Provide the [x, y] coordinate of the cell's center where the given text is located.  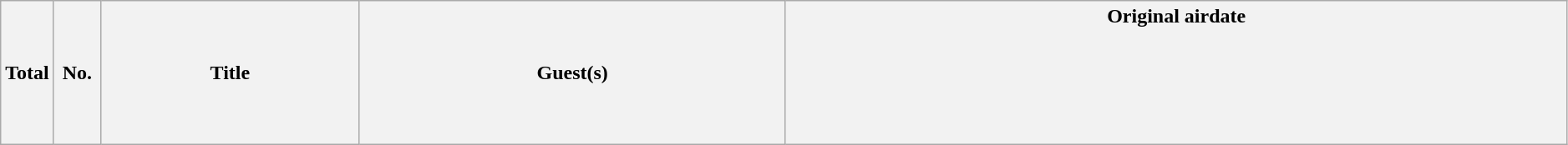
Guest(s) [572, 73]
No. [77, 73]
Original airdate [1176, 73]
Title [230, 73]
Total [28, 73]
